Find where the given text appears and provide that cell's center as (X, Y) coordinate. 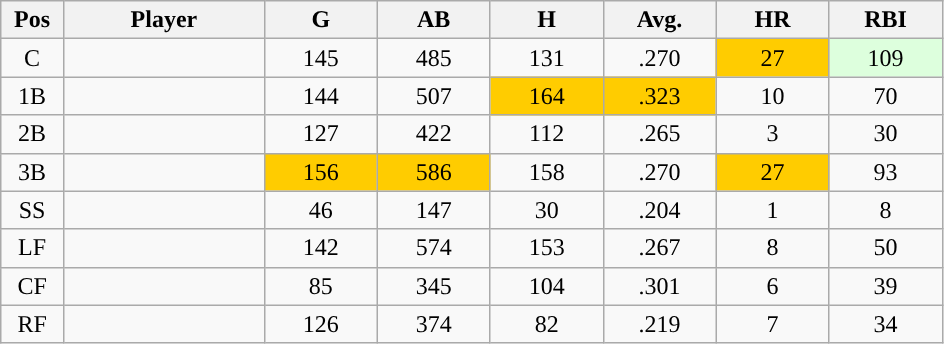
Player (164, 20)
507 (434, 96)
10 (772, 96)
82 (546, 324)
2B (32, 134)
.265 (660, 134)
G (320, 20)
574 (434, 248)
422 (434, 134)
Avg. (660, 20)
3 (772, 134)
.301 (660, 286)
LF (32, 248)
RF (32, 324)
127 (320, 134)
.323 (660, 96)
CF (32, 286)
1 (772, 210)
345 (434, 286)
93 (886, 172)
AB (434, 20)
158 (546, 172)
156 (320, 172)
.219 (660, 324)
485 (434, 58)
.204 (660, 210)
145 (320, 58)
104 (546, 286)
H (546, 20)
126 (320, 324)
147 (434, 210)
142 (320, 248)
46 (320, 210)
112 (546, 134)
144 (320, 96)
50 (886, 248)
HR (772, 20)
39 (886, 286)
34 (886, 324)
586 (434, 172)
7 (772, 324)
3B (32, 172)
109 (886, 58)
374 (434, 324)
SS (32, 210)
RBI (886, 20)
1B (32, 96)
.267 (660, 248)
85 (320, 286)
6 (772, 286)
C (32, 58)
164 (546, 96)
153 (546, 248)
131 (546, 58)
Pos (32, 20)
70 (886, 96)
